Determine the [X, Y] coordinate at the center of the cell enclosing the given text.  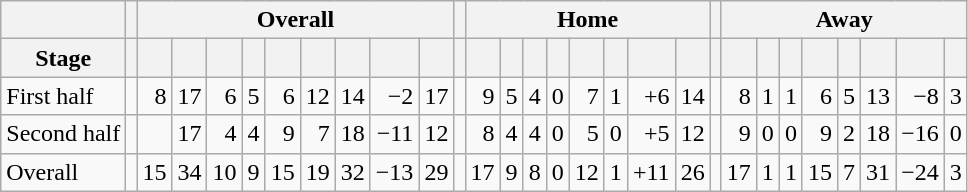
Home [588, 20]
19 [318, 172]
−13 [394, 172]
Second half [64, 134]
+6 [651, 96]
First half [64, 96]
13 [878, 96]
26 [692, 172]
−11 [394, 134]
−8 [920, 96]
−16 [920, 134]
+11 [651, 172]
32 [352, 172]
29 [436, 172]
Away [844, 20]
−24 [920, 172]
−2 [394, 96]
10 [224, 172]
2 [848, 134]
+5 [651, 134]
34 [190, 172]
31 [878, 172]
Stage [64, 58]
